Identify which cell holds the provided text, then report its [X, Y] central coordinate. 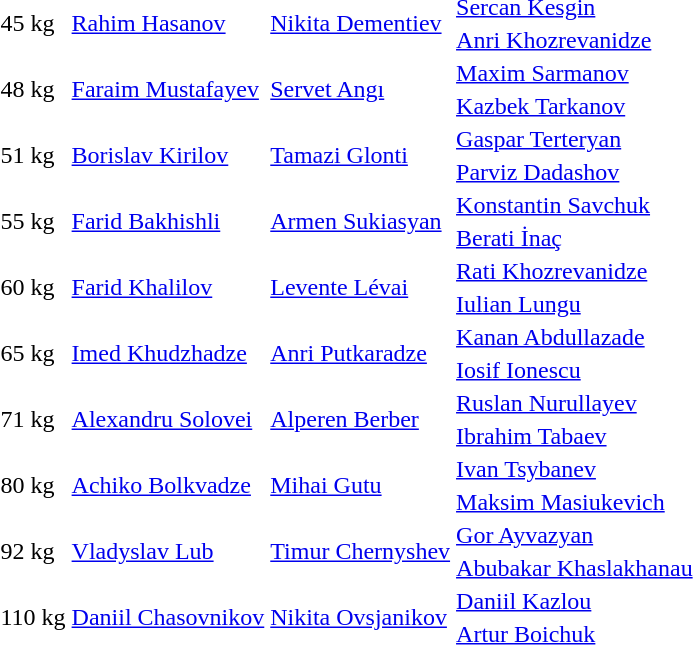
Alperen Berber [360, 420]
Timur Chernyshev [360, 552]
Alexandru Solovei [168, 420]
Achiko Bolkvadze [168, 486]
Armen Sukiasyan [360, 222]
Servet Angı [360, 90]
Vladyslav Lub [168, 552]
Farid Khalilov [168, 288]
Borislav Kirilov [168, 156]
Anri Putkaradze [360, 354]
Farid Bakhishli [168, 222]
Imed Khudzhadze [168, 354]
Tamazi Glonti [360, 156]
Faraim Mustafayev [168, 90]
Mihai Gutu [360, 486]
Levente Lévai [360, 288]
